Output the [X, Y] coordinate of the center of the cell containing the given text.  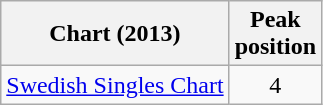
Swedish Singles Chart [115, 85]
Chart (2013) [115, 34]
4 [275, 85]
Peakposition [275, 34]
